Capture the cell that displays the provided text and extract its (x, y) central coordinate. 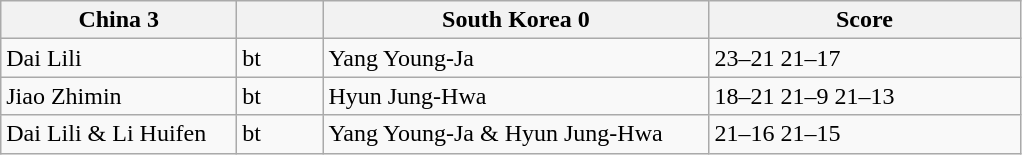
21–16 21–15 (864, 134)
Hyun Jung-Hwa (516, 96)
South Korea 0 (516, 20)
Yang Young-Ja & Hyun Jung-Hwa (516, 134)
Dai Lili & Li Huifen (119, 134)
Yang Young-Ja (516, 58)
China 3 (119, 20)
Jiao Zhimin (119, 96)
Score (864, 20)
Dai Lili (119, 58)
23–21 21–17 (864, 58)
18–21 21–9 21–13 (864, 96)
